Capture the cell that displays the provided text and extract its (X, Y) central coordinate. 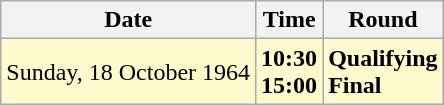
Sunday, 18 October 1964 (128, 72)
Round (383, 20)
QualifyingFinal (383, 72)
Time (290, 20)
10:3015:00 (290, 72)
Date (128, 20)
